Find where the given text appears and provide that cell's center as (X, Y) coordinate. 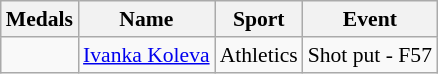
Name (146, 19)
Sport (259, 19)
Medals (40, 19)
Athletics (259, 55)
Event (370, 19)
Shot put - F57 (370, 55)
Ivanka Koleva (146, 55)
